Determine the (x, y) coordinate at the center of the cell enclosing the given text.  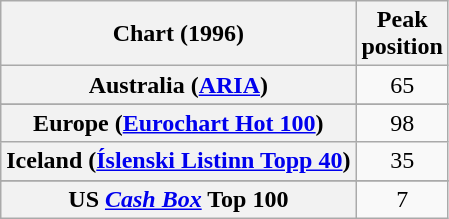
Chart (1996) (178, 34)
7 (402, 199)
35 (402, 161)
Peakposition (402, 34)
98 (402, 123)
65 (402, 85)
Europe (Eurochart Hot 100) (178, 123)
US Cash Box Top 100 (178, 199)
Iceland (Íslenski Listinn Topp 40) (178, 161)
Australia (ARIA) (178, 85)
